Output the [x, y] coordinate of the center of the cell containing the given text.  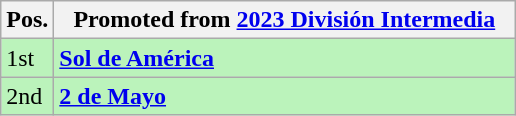
Promoted from 2023 División Intermedia [284, 20]
2nd [28, 96]
1st [28, 58]
2 de Mayo [284, 96]
Pos. [28, 20]
Sol de América [284, 58]
